Capture the cell that displays the provided text and extract its [X, Y] central coordinate. 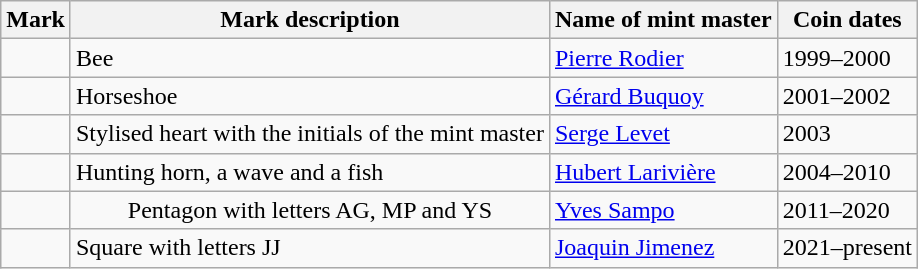
Yves Sampo [663, 210]
Pentagon with letters AG, MP and YS [310, 210]
1999–2000 [847, 58]
Joaquin Jimenez [663, 248]
Hubert Larivière [663, 172]
Name of mint master [663, 20]
2001–2002 [847, 96]
Serge Levet [663, 134]
Gérard Buquoy [663, 96]
Mark [36, 20]
Square with letters JJ [310, 248]
Hunting horn, a wave and a fish [310, 172]
2003 [847, 134]
Coin dates [847, 20]
Horseshoe [310, 96]
Stylised heart with the initials of the mint master [310, 134]
2004–2010 [847, 172]
2021–present [847, 248]
Mark description [310, 20]
Pierre Rodier [663, 58]
Bee [310, 58]
2011–2020 [847, 210]
